Locate the cell with the specified text and output its (X, Y) center coordinate. 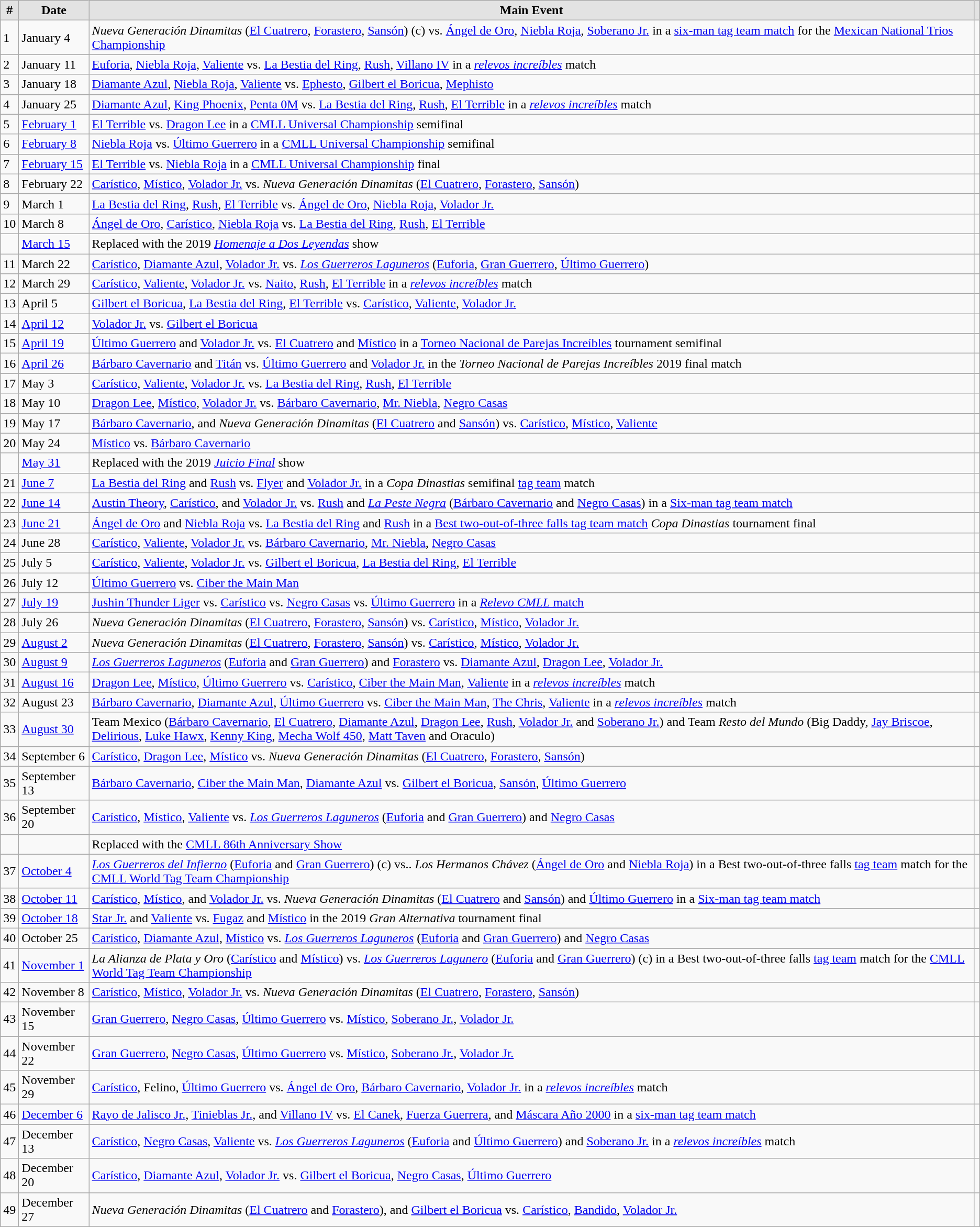
November 15 (54, 1019)
June 14 (54, 503)
Carístico, Diamante Azul, Volador Jr. vs. Los Guerreros Laguneros (Euforia, Gran Guerrero, Último Guerrero) (531, 263)
# (9, 10)
January 11 (54, 64)
June 21 (54, 523)
45 (9, 1087)
Dragon Lee, Místico, Volador Jr. vs. Bárbaro Cavernario, Mr. Niebla, Negro Casas (531, 403)
24 (9, 543)
40 (9, 938)
48 (9, 1175)
26 (9, 583)
38 (9, 898)
La Bestia del Ring and Rush vs. Flyer and Volador Jr. in a Copa Dinastias semifinal tag team match (531, 483)
25 (9, 562)
Bárbaro Cavernario, Diamante Azul, Último Guerrero vs. Ciber the Main Man, The Chris, Valiente in a relevos increíbles match (531, 702)
4 (9, 104)
37 (9, 871)
November 22 (54, 1054)
Carístico, Valiente, Volador Jr. vs. La Bestia del Ring, Rush, El Terrible (531, 383)
La Bestia del Ring, Rush, El Terrible vs. Ángel de Oro, Niebla Roja, Volador Jr. (531, 204)
15 (9, 344)
March 8 (54, 224)
47 (9, 1142)
Euforia, Niebla Roja, Valiente vs. La Bestia del Ring, Rush, Villano IV in a relevos increíbles match (531, 64)
32 (9, 702)
20 (9, 443)
6 (9, 144)
September 6 (54, 756)
12 (9, 284)
Date (54, 10)
Nueva Generación Dinamitas (El Cuatrero and Forastero), and Gilbert el Boricua vs. Carístico, Bandido, Volador Jr. (531, 1210)
36 (9, 817)
Bárbaro Cavernario and Titán vs. Último Guerrero and Volador Jr. in the Torneo Nacional de Parejas Increíbles 2019 final match (531, 363)
October 25 (54, 938)
Carístico, Diamante Azul, Místico vs. Los Guerreros Laguneros (Euforia and Gran Guerrero) and Negro Casas (531, 938)
5 (9, 124)
18 (9, 403)
February 22 (54, 184)
El Terrible vs. Niebla Roja in a CMLL Universal Championship final (531, 164)
7 (9, 164)
23 (9, 523)
November 8 (54, 992)
July 26 (54, 623)
22 (9, 503)
Carístico, Valiente, Volador Jr. vs. Bárbaro Cavernario, Mr. Niebla, Negro Casas (531, 543)
2 (9, 64)
Carístico, Místico, and Volador Jr. vs. Nueva Generación Dinamitas (El Cuatrero and Sansón) and Último Guerrero in a Six-man tag team match (531, 898)
Jushin Thunder Liger vs. Carístico vs. Negro Casas vs. Último Guerrero in a Relevo CMLL match (531, 603)
Carístico, Dragon Lee, Místico vs. Nueva Generación Dinamitas (El Cuatrero, Forastero, Sansón) (531, 756)
34 (9, 756)
46 (9, 1114)
July 12 (54, 583)
May 3 (54, 383)
March 1 (54, 204)
42 (9, 992)
October 18 (54, 918)
13 (9, 304)
Diamante Azul, King Phoenix, Penta 0M vs. La Bestia del Ring, Rush, El Terrible in a relevos increíbles match (531, 104)
June 7 (54, 483)
Carístico, Valiente, Volador Jr. vs. Naito, Rush, El Terrible in a relevos increíbles match (531, 284)
14 (9, 324)
Replaced with the 2019 Homenaje a Dos Leyendas show (531, 244)
11 (9, 263)
Volador Jr. vs. Gilbert el Boricua (531, 324)
August 30 (54, 729)
March 15 (54, 244)
Star Jr. and Valiente vs. Fugaz and Místico in the 2019 Gran Alternativa tournament final (531, 918)
June 28 (54, 543)
Último Guerrero vs. Ciber the Main Man (531, 583)
Ángel de Oro and Niebla Roja vs. La Bestia del Ring and Rush in a Best two-out-of-three falls tag team match Copa Dinastias tournament final (531, 523)
Dragon Lee, Místico, Último Guerrero vs. Carístico, Ciber the Main Man, Valiente in a relevos increíbles match (531, 682)
Main Event (531, 10)
July 5 (54, 562)
Místico vs. Bárbaro Cavernario (531, 443)
10 (9, 224)
Replaced with the 2019 Juicio Final show (531, 463)
Austin Theory, Carístico, and Volador Jr. vs. Rush and La Peste Negra (Bárbaro Cavernario and Negro Casas) in a Six-man tag team match (531, 503)
December 27 (54, 1210)
January 4 (54, 38)
Carístico, Místico, Valiente vs. Los Guerreros Laguneros (Euforia and Gran Guerrero) and Negro Casas (531, 817)
September 20 (54, 817)
43 (9, 1019)
August 16 (54, 682)
Niebla Roja vs. Último Guerrero in a CMLL Universal Championship semifinal (531, 144)
Carístico, Felino, Último Guerrero vs. Ángel de Oro, Bárbaro Cavernario, Volador Jr. in a relevos increíbles match (531, 1087)
27 (9, 603)
February 15 (54, 164)
January 25 (54, 104)
March 29 (54, 284)
September 13 (54, 783)
49 (9, 1210)
December 20 (54, 1175)
30 (9, 662)
February 1 (54, 124)
19 (9, 423)
Replaced with the CMLL 86th Anniversary Show (531, 844)
August 2 (54, 643)
November 29 (54, 1087)
Rayo de Jalisco Jr., Tinieblas Jr., and Villano IV vs. El Canek, Fuerza Guerrera, and Máscara Año 2000 in a six-man tag team match (531, 1114)
April 26 (54, 363)
Diamante Azul, Niebla Roja, Valiente vs. Ephesto, Gilbert el Boricua, Mephisto (531, 84)
Carístico, Valiente, Volador Jr. vs. Gilbert el Boricua, La Bestia del Ring, El Terrible (531, 562)
29 (9, 643)
October 4 (54, 871)
41 (9, 965)
31 (9, 682)
April 5 (54, 304)
July 19 (54, 603)
December 6 (54, 1114)
35 (9, 783)
Bárbaro Cavernario, Ciber the Main Man, Diamante Azul vs. Gilbert el Boricua, Sansón, Último Guerrero (531, 783)
Carístico, Negro Casas, Valiente vs. Los Guerreros Laguneros (Euforia and Último Guerrero) and Soberano Jr. in a relevos increíbles match (531, 1142)
21 (9, 483)
El Terrible vs. Dragon Lee in a CMLL Universal Championship semifinal (531, 124)
Los Guerreros Laguneros (Euforia and Gran Guerrero) and Forastero vs. Diamante Azul, Dragon Lee, Volador Jr. (531, 662)
33 (9, 729)
1 (9, 38)
Último Guerrero and Volador Jr. vs. El Cuatrero and Místico in a Torneo Nacional de Parejas Increíbles tournament semifinal (531, 344)
April 19 (54, 344)
28 (9, 623)
39 (9, 918)
8 (9, 184)
November 1 (54, 965)
Ángel de Oro, Carístico, Niebla Roja vs. La Bestia del Ring, Rush, El Terrible (531, 224)
May 24 (54, 443)
August 9 (54, 662)
February 8 (54, 144)
May 31 (54, 463)
3 (9, 84)
Gilbert el Boricua, La Bestia del Ring, El Terrible vs. Carístico, Valiente, Volador Jr. (531, 304)
March 22 (54, 263)
January 18 (54, 84)
44 (9, 1054)
16 (9, 363)
April 12 (54, 324)
9 (9, 204)
17 (9, 383)
May 10 (54, 403)
Carístico, Diamante Azul, Volador Jr. vs. Gilbert el Boricua, Negro Casas, Último Guerrero (531, 1175)
October 11 (54, 898)
December 13 (54, 1142)
Bárbaro Cavernario, and Nueva Generación Dinamitas (El Cuatrero and Sansón) vs. Carístico, Místico, Valiente (531, 423)
May 17 (54, 423)
August 23 (54, 702)
